For the text-containing cell, return its midpoint in (x, y) coordinate format. 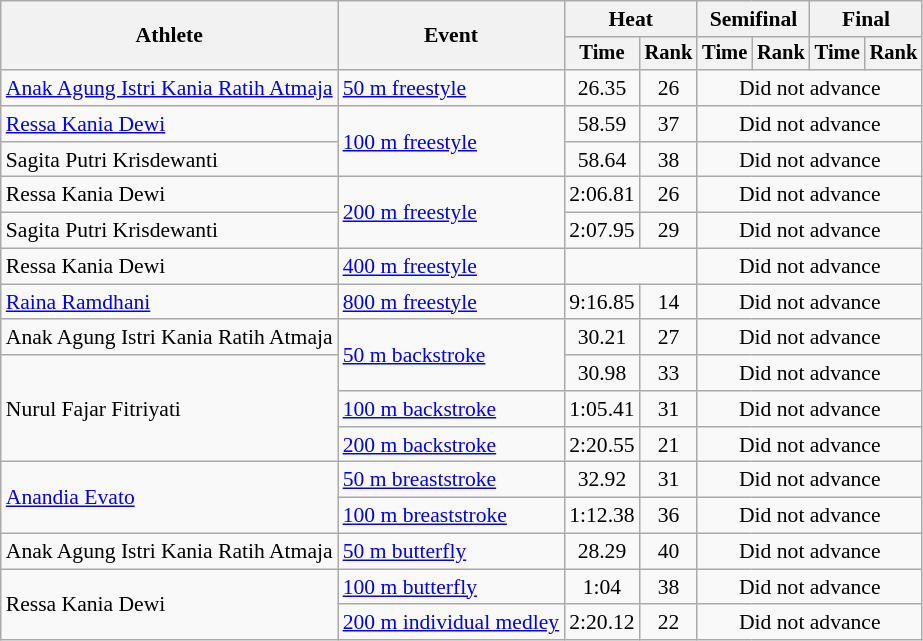
40 (669, 552)
50 m freestyle (452, 88)
200 m freestyle (452, 212)
800 m freestyle (452, 302)
2:06.81 (602, 195)
2:20.12 (602, 623)
22 (669, 623)
58.64 (602, 160)
Nurul Fajar Fitriyati (170, 408)
9:16.85 (602, 302)
100 m butterfly (452, 587)
50 m backstroke (452, 356)
Athlete (170, 36)
32.92 (602, 480)
200 m individual medley (452, 623)
28.29 (602, 552)
100 m backstroke (452, 409)
50 m breaststroke (452, 480)
200 m backstroke (452, 445)
Heat (630, 19)
26.35 (602, 88)
50 m butterfly (452, 552)
Final (866, 19)
1:05.41 (602, 409)
2:20.55 (602, 445)
29 (669, 231)
30.21 (602, 338)
400 m freestyle (452, 267)
100 m freestyle (452, 142)
21 (669, 445)
Semifinal (753, 19)
2:07.95 (602, 231)
33 (669, 373)
1:04 (602, 587)
Event (452, 36)
14 (669, 302)
Raina Ramdhani (170, 302)
100 m breaststroke (452, 516)
37 (669, 124)
1:12.38 (602, 516)
Anandia Evato (170, 498)
36 (669, 516)
30.98 (602, 373)
58.59 (602, 124)
27 (669, 338)
